Pinpoint the cell where the given text exists, returning its (X, Y) midpoint coordinate. 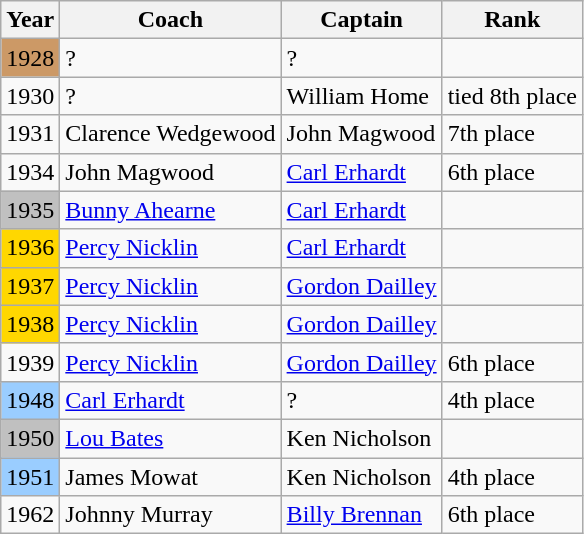
1935 (30, 210)
Bunny Ahearne (170, 210)
1931 (30, 134)
William Home (362, 96)
1962 (30, 515)
1934 (30, 172)
1939 (30, 362)
Captain (362, 20)
Billy Brennan (362, 515)
James Mowat (170, 477)
1948 (30, 400)
1938 (30, 324)
Johnny Murray (170, 515)
Year (30, 20)
1936 (30, 248)
7th place (512, 134)
1951 (30, 477)
1930 (30, 96)
Rank (512, 20)
Clarence Wedgewood (170, 134)
1950 (30, 438)
Lou Bates (170, 438)
1928 (30, 58)
Coach (170, 20)
1937 (30, 286)
tied 8th place (512, 96)
